From the cell containing the given text, extract its center point as (x, y) coordinate. 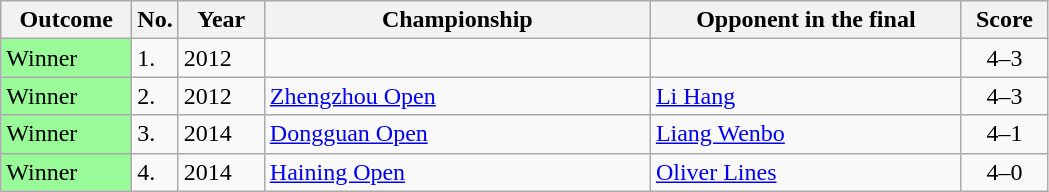
3. (155, 134)
Li Hang (806, 96)
4–0 (1004, 172)
2. (155, 96)
Haining Open (457, 172)
Dongguan Open (457, 134)
4–1 (1004, 134)
Score (1004, 20)
Liang Wenbo (806, 134)
Zhengzhou Open (457, 96)
No. (155, 20)
Outcome (66, 20)
Championship (457, 20)
Opponent in the final (806, 20)
1. (155, 58)
Oliver Lines (806, 172)
Year (221, 20)
4. (155, 172)
